Find where the given text appears and provide that cell's center as (x, y) coordinate. 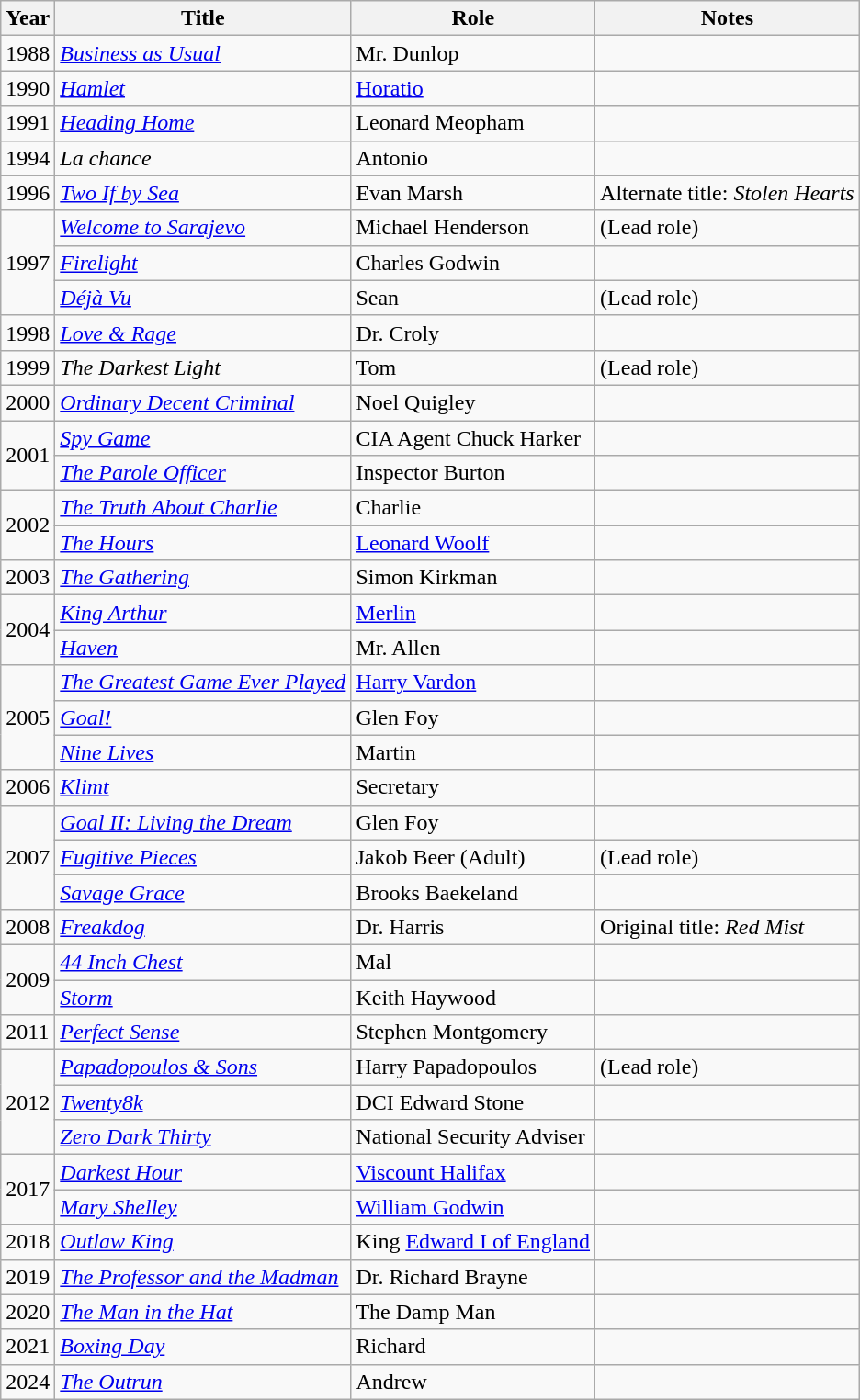
Martin (473, 752)
Mr. Dunlop (473, 53)
CIA Agent Chuck Harker (473, 438)
2001 (28, 456)
2012 (28, 1102)
2002 (28, 525)
Mr. Allen (473, 648)
Fugitive Pieces (203, 857)
Business as Usual (203, 53)
2011 (28, 1033)
Tom (473, 367)
2000 (28, 402)
2009 (28, 979)
Simon Kirkman (473, 578)
Dr. Harris (473, 927)
2007 (28, 857)
Love & Rage (203, 333)
Merlin (473, 613)
Perfect Sense (203, 1033)
2003 (28, 578)
Secretary (473, 787)
Goal II: Living the Dream (203, 822)
2018 (28, 1242)
2024 (28, 1382)
2019 (28, 1277)
Harry Papadopoulos (473, 1067)
1994 (28, 158)
2020 (28, 1312)
Storm (203, 997)
Heading Home (203, 123)
Charles Godwin (473, 263)
Dr. Richard Brayne (473, 1277)
The Outrun (203, 1382)
Role (473, 18)
Savage Grace (203, 892)
Brooks Baekeland (473, 892)
Firelight (203, 263)
Welcome to Sarajevo (203, 228)
Zero Dark Thirty (203, 1137)
Notes (728, 18)
Mary Shelley (203, 1207)
Richard (473, 1347)
Horatio (473, 88)
Ordinary Decent Criminal (203, 402)
Michael Henderson (473, 228)
1988 (28, 53)
2021 (28, 1347)
1998 (28, 333)
Two If by Sea (203, 193)
Twenty8k (203, 1102)
2005 (28, 717)
Jakob Beer (Adult) (473, 857)
Inspector Burton (473, 473)
Papadopoulos & Sons (203, 1067)
Leonard Woolf (473, 543)
William Godwin (473, 1207)
2017 (28, 1190)
2008 (28, 927)
Leonard Meopham (473, 123)
Klimt (203, 787)
Haven (203, 648)
The Darkest Light (203, 367)
The Parole Officer (203, 473)
The Truth About Charlie (203, 508)
Noel Quigley (473, 402)
Spy Game (203, 438)
Freakdog (203, 927)
Stephen Montgomery (473, 1033)
Outlaw King (203, 1242)
2006 (28, 787)
Title (203, 18)
Mal (473, 962)
Goal! (203, 717)
National Security Adviser (473, 1137)
1997 (28, 263)
The Professor and the Madman (203, 1277)
Andrew (473, 1382)
Sean (473, 298)
Darkest Hour (203, 1172)
Boxing Day (203, 1347)
King Edward I of England (473, 1242)
2004 (28, 630)
1996 (28, 193)
Dr. Croly (473, 333)
Nine Lives (203, 752)
Year (28, 18)
Harry Vardon (473, 683)
Antonio (473, 158)
Déjà Vu (203, 298)
1999 (28, 367)
DCI Edward Stone (473, 1102)
1991 (28, 123)
Keith Haywood (473, 997)
The Hours (203, 543)
Hamlet (203, 88)
Alternate title: Stolen Hearts (728, 193)
The Gathering (203, 578)
44 Inch Chest (203, 962)
Original title: Red Mist (728, 927)
The Damp Man (473, 1312)
Viscount Halifax (473, 1172)
The Man in the Hat (203, 1312)
La chance (203, 158)
Charlie (473, 508)
Evan Marsh (473, 193)
1990 (28, 88)
King Arthur (203, 613)
The Greatest Game Ever Played (203, 683)
